Search for the cell housing the specified text and yield its (x, y) center coordinate. 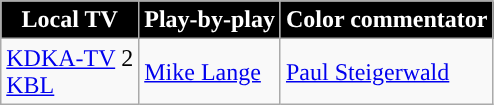
Paul Steigerwald (386, 72)
Color commentator (386, 20)
Local TV (70, 20)
KDKA-TV 2KBL (70, 72)
Play-by-play (210, 20)
Mike Lange (210, 72)
